Return the [X, Y] coordinate for the center point of the cell that contains the specified text.  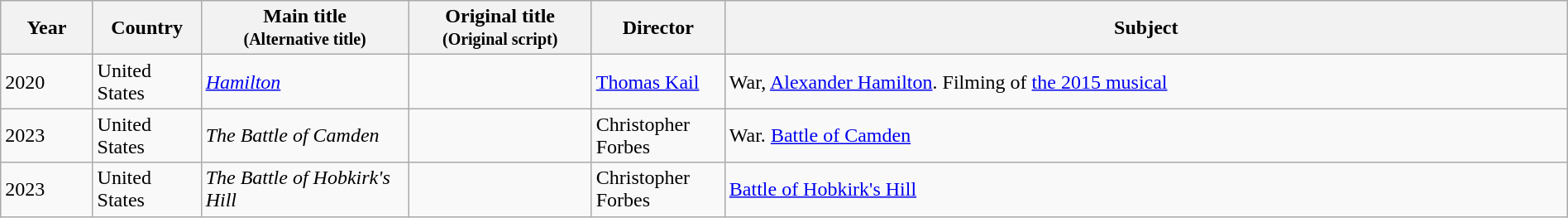
War. Battle of Camden [1146, 136]
Hamilton [304, 81]
Main title(Alternative title) [304, 28]
Original title(Original script) [500, 28]
Thomas Kail [658, 81]
2020 [46, 81]
The Battle of Hobkirk's Hill [304, 189]
War, Alexander Hamilton. Filming of the 2015 musical [1146, 81]
Subject [1146, 28]
Country [147, 28]
Battle of Hobkirk's Hill [1146, 189]
Director [658, 28]
The Battle of Camden [304, 136]
Year [46, 28]
